Locate the cell with the specified text and output its (X, Y) center coordinate. 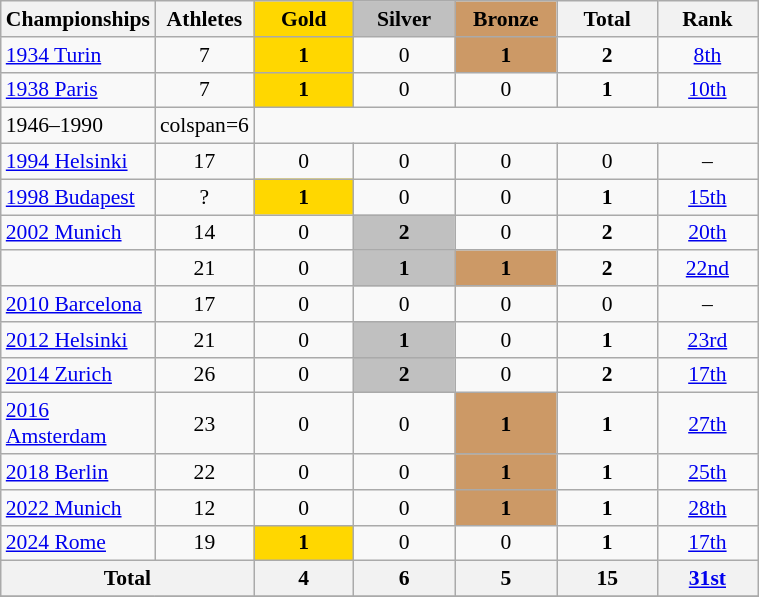
Championships (78, 19)
28th (707, 508)
2010 Barcelona (78, 304)
2022 Munich (78, 508)
27th (707, 424)
22nd (707, 269)
10th (707, 90)
2016 Amsterdam (78, 424)
4 (304, 579)
2012 Helsinki (78, 340)
8th (707, 55)
1998 Budapest (78, 197)
14 (204, 233)
? (204, 197)
22 (204, 472)
26 (204, 375)
1994 Helsinki (78, 162)
Gold (304, 19)
1946–1990 (78, 126)
Bronze (506, 19)
1938 Paris (78, 90)
5 (506, 579)
20th (707, 233)
Silver (404, 19)
Athletes (204, 19)
15th (707, 197)
12 (204, 508)
Rank (707, 19)
23rd (707, 340)
2014 Zurich (78, 375)
2024 Rome (78, 543)
19 (204, 543)
25th (707, 472)
15 (607, 579)
2018 Berlin (78, 472)
1934 Turin (78, 55)
31st (707, 579)
colspan=6 (204, 126)
23 (204, 424)
2002 Munich (78, 233)
6 (404, 579)
